Scan for the cell matching the given text and deliver its (x, y) coordinate at center. 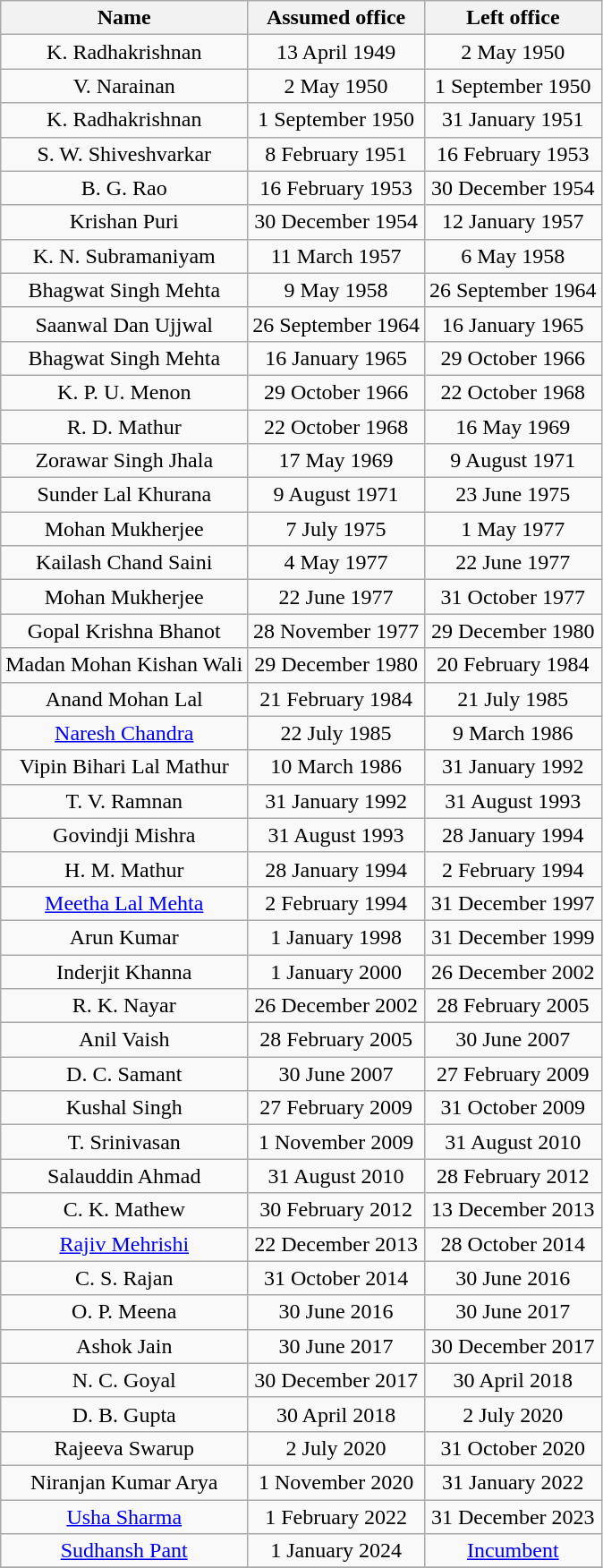
10 March 1986 (336, 767)
31 October 1977 (513, 597)
V. Narainan (124, 86)
7 July 1975 (336, 529)
T. V. Ramnan (124, 801)
31 October 2009 (513, 1108)
Left office (513, 18)
1 February 2022 (336, 1517)
Sudhansh Pant (124, 1551)
9 March 1986 (513, 733)
Usha Sharma (124, 1517)
9 May 1958 (336, 290)
31 December 1997 (513, 903)
16 May 1969 (513, 427)
Arun Kumar (124, 937)
4 May 1977 (336, 563)
Krishan Puri (124, 222)
Rajiv Mehrishi (124, 1244)
Assumed office (336, 18)
K. N. Subramaniyam (124, 256)
Niranjan Kumar Arya (124, 1482)
1 November 2009 (336, 1142)
Kushal Singh (124, 1108)
17 May 1969 (336, 461)
1 January 1998 (336, 937)
N. C. Goyal (124, 1380)
R. K. Nayar (124, 1006)
22 December 2013 (336, 1244)
21 February 1984 (336, 699)
1 November 2020 (336, 1482)
H. M. Mathur (124, 869)
31 December 1999 (513, 937)
31 January 2022 (513, 1482)
8 February 1951 (336, 154)
31 October 2020 (513, 1448)
28 October 2014 (513, 1244)
1 January 2000 (336, 971)
Kailash Chand Saini (124, 563)
Salauddin Ahmad (124, 1176)
B. G. Rao (124, 188)
28 November 1977 (336, 631)
Naresh Chandra (124, 733)
Madan Mohan Kishan Wali (124, 665)
Sunder Lal Khurana (124, 495)
Saanwal Dan Ujjwal (124, 324)
Zorawar Singh Jhala (124, 461)
Anand Mohan Lal (124, 699)
Govindji Mishra (124, 835)
C. S. Rajan (124, 1278)
D. C. Samant (124, 1074)
22 July 1985 (336, 733)
1 January 2024 (336, 1551)
Name (124, 18)
K. P. U. Menon (124, 392)
Meetha Lal Mehta (124, 903)
30 February 2012 (336, 1210)
Inderjit Khanna (124, 971)
O. P. Meena (124, 1312)
13 April 1949 (336, 52)
Anil Vaish (124, 1040)
R. D. Mathur (124, 427)
31 October 2014 (336, 1278)
11 March 1957 (336, 256)
Rajeeva Swarup (124, 1448)
13 December 2013 (513, 1210)
Ashok Jain (124, 1346)
Vipin Bihari Lal Mathur (124, 767)
Incumbent (513, 1551)
Gopal Krishna Bhanot (124, 631)
S. W. Shiveshvarkar (124, 154)
20 February 1984 (513, 665)
6 May 1958 (513, 256)
1 May 1977 (513, 529)
D. B. Gupta (124, 1414)
T. Srinivasan (124, 1142)
C. K. Mathew (124, 1210)
12 January 1957 (513, 222)
28 February 2012 (513, 1176)
21 July 1985 (513, 699)
31 December 2023 (513, 1517)
31 January 1951 (513, 120)
23 June 1975 (513, 495)
